Search for the cell housing the specified text and yield its (X, Y) center coordinate. 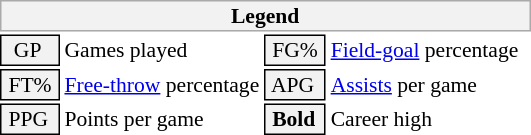
FT% (30, 85)
Assists per game (430, 85)
FG% (295, 50)
GP (30, 50)
Field-goal percentage (430, 50)
Games played (162, 50)
APG (295, 85)
Legend (265, 16)
Free-throw percentage (162, 85)
